Scan for the cell matching the given text and deliver its [X, Y] coordinate at center. 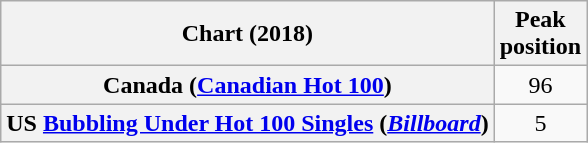
Canada (Canadian Hot 100) [248, 85]
96 [540, 85]
Peakposition [540, 34]
Chart (2018) [248, 34]
5 [540, 123]
US Bubbling Under Hot 100 Singles (Billboard) [248, 123]
